Extract the [x, y] coordinate from the center of the cell holding the provided text.  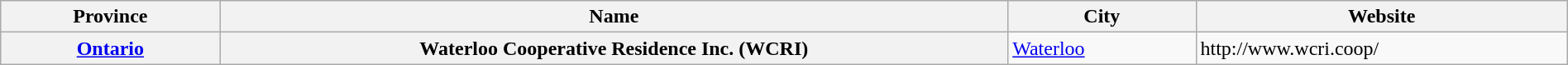
http://www.wcri.coop/ [1381, 48]
Ontario [111, 48]
City [1102, 17]
Waterloo Cooperative Residence Inc. (WCRI) [614, 48]
Waterloo [1102, 48]
Name [614, 17]
Province [111, 17]
Website [1381, 17]
